For the text-containing cell, return its midpoint in (X, Y) coordinate format. 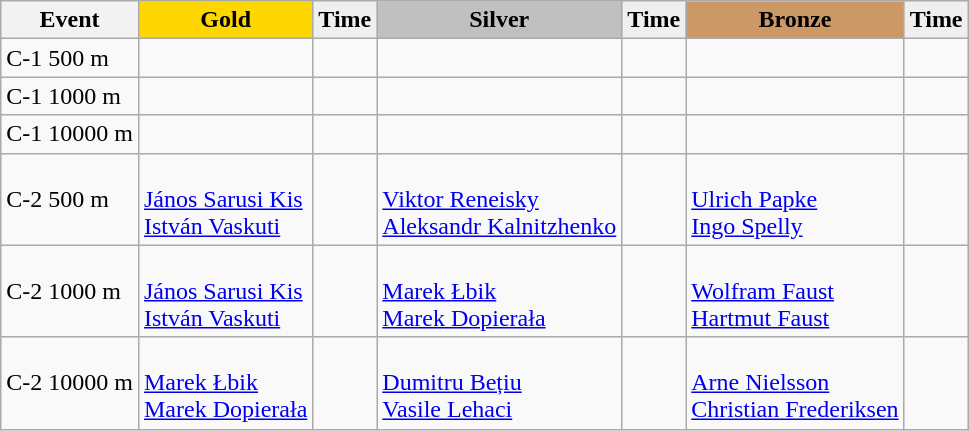
C-1 10000 m (70, 134)
Wolfram FaustHartmut Faust (795, 291)
C-1 500 m (70, 58)
Dumitru BețiuVasile Lehaci (500, 383)
Bronze (795, 20)
Arne NielssonChristian Frederiksen (795, 383)
Ulrich PapkeIngo Spelly (795, 199)
Silver (500, 20)
C-2 1000 m (70, 291)
Viktor ReneiskyAleksandr Kalnitzhenko (500, 199)
C-2 500 m (70, 199)
Gold (225, 20)
C-2 10000 m (70, 383)
C-1 1000 m (70, 96)
Event (70, 20)
